Output the [x, y] coordinate of the center of the cell containing the given text.  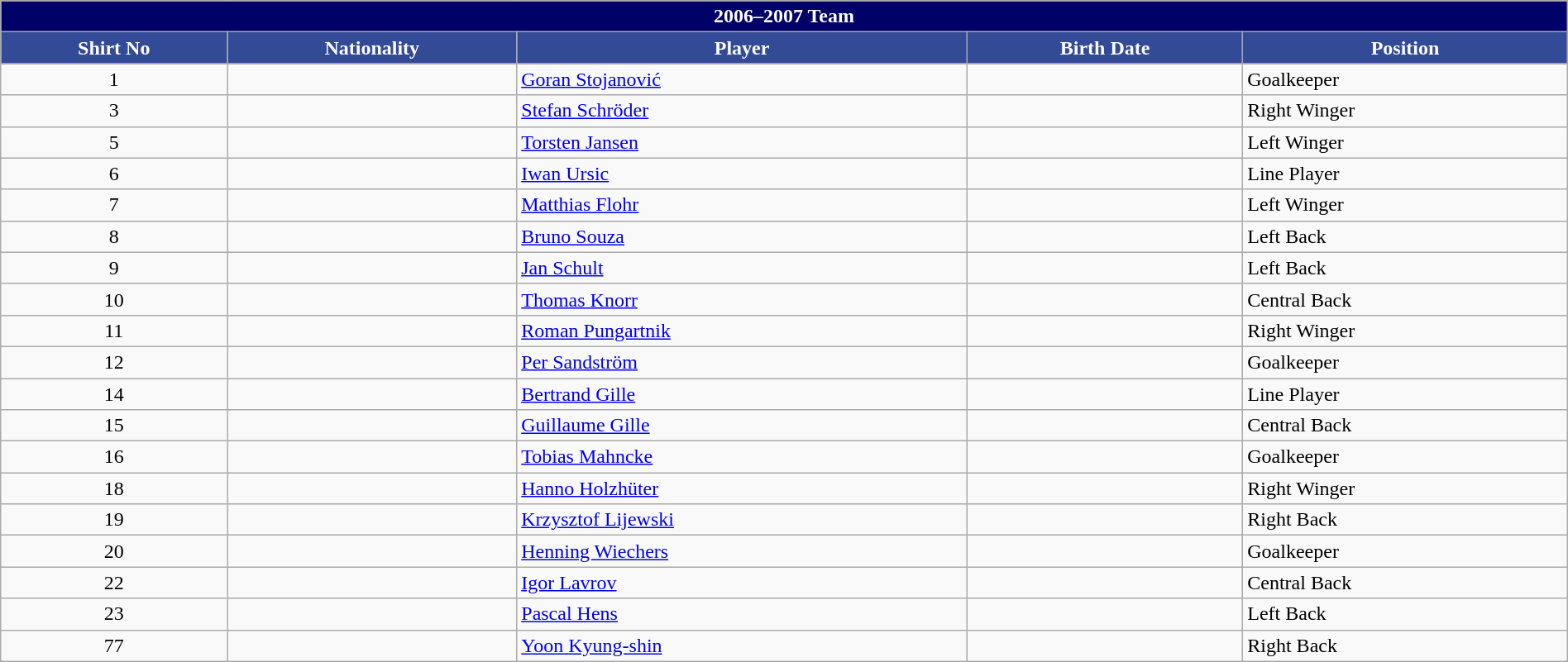
Pascal Hens [743, 614]
7 [114, 205]
16 [114, 457]
Tobias Mahncke [743, 457]
Hanno Holzhüter [743, 488]
Position [1406, 48]
9 [114, 268]
8 [114, 236]
Matthias Flohr [743, 205]
22 [114, 583]
Shirt No [114, 48]
23 [114, 614]
1 [114, 79]
Bertrand Gille [743, 394]
Guillaume Gille [743, 426]
Birth Date [1105, 48]
Yoon Kyung-shin [743, 645]
77 [114, 645]
10 [114, 299]
Iwan Ursic [743, 174]
Per Sandström [743, 362]
Torsten Jansen [743, 142]
Jan Schult [743, 268]
Goran Stojanović [743, 79]
14 [114, 394]
Bruno Souza [743, 236]
Roman Pungartnik [743, 331]
Thomas Knorr [743, 299]
20 [114, 551]
2006–2007 Team [784, 17]
11 [114, 331]
5 [114, 142]
Krzysztof Lijewski [743, 520]
12 [114, 362]
Nationality [372, 48]
3 [114, 111]
6 [114, 174]
Player [743, 48]
18 [114, 488]
Henning Wiechers [743, 551]
15 [114, 426]
Igor Lavrov [743, 583]
19 [114, 520]
Stefan Schröder [743, 111]
